Identify which cell holds the provided text, then report its (x, y) central coordinate. 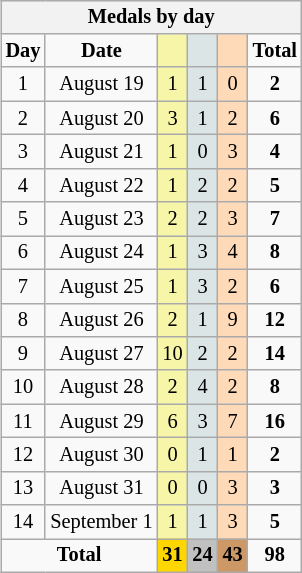
13 (24, 488)
16 (275, 421)
August 30 (101, 455)
September 1 (101, 522)
August 20 (101, 118)
August 31 (101, 488)
11 (24, 421)
August 28 (101, 387)
August 19 (101, 84)
August 25 (101, 286)
August 26 (101, 320)
Day (24, 51)
August 22 (101, 185)
Date (101, 51)
43 (233, 556)
Medals by day (152, 17)
24 (203, 556)
31 (172, 556)
August 21 (101, 152)
August 23 (101, 219)
August 29 (101, 421)
98 (275, 556)
August 24 (101, 253)
August 27 (101, 354)
